Scan for the cell matching the given text and deliver its (X, Y) coordinate at center. 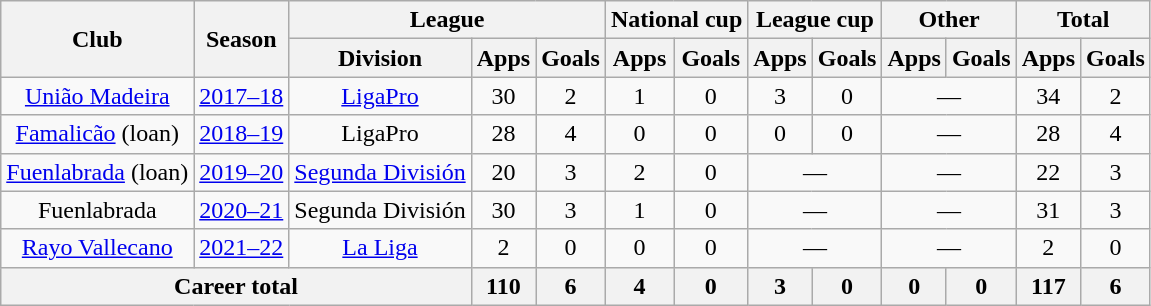
Rayo Vallecano (98, 248)
League (448, 20)
Season (242, 39)
2017–18 (242, 96)
National cup (676, 20)
Fuenlabrada (loan) (98, 172)
31 (1048, 210)
Career total (236, 286)
Total (1083, 20)
Club (98, 39)
34 (1048, 96)
2018–19 (242, 134)
110 (503, 286)
117 (1048, 286)
União Madeira (98, 96)
20 (503, 172)
Division (380, 58)
2020–21 (242, 210)
League cup (815, 20)
2019–20 (242, 172)
2021–22 (242, 248)
22 (1048, 172)
Other (949, 20)
Fuenlabrada (98, 210)
La Liga (380, 248)
Famalicão (loan) (98, 134)
